Determine the [X, Y] coordinate at the center of the cell enclosing the given text.  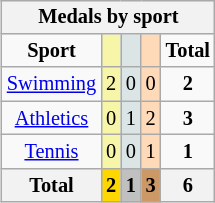
Medals by sport [108, 17]
Sport [52, 51]
Swimming [52, 84]
Tennis [52, 152]
Athletics [52, 118]
6 [188, 185]
